Detect which cell encompasses the target text, then output its (X, Y) center coordinate. 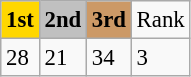
Rank (160, 20)
2nd (62, 20)
21 (62, 58)
28 (20, 58)
34 (110, 58)
3 (160, 58)
3rd (110, 20)
1st (20, 20)
